Find where the given text appears and provide that cell's center as [x, y] coordinate. 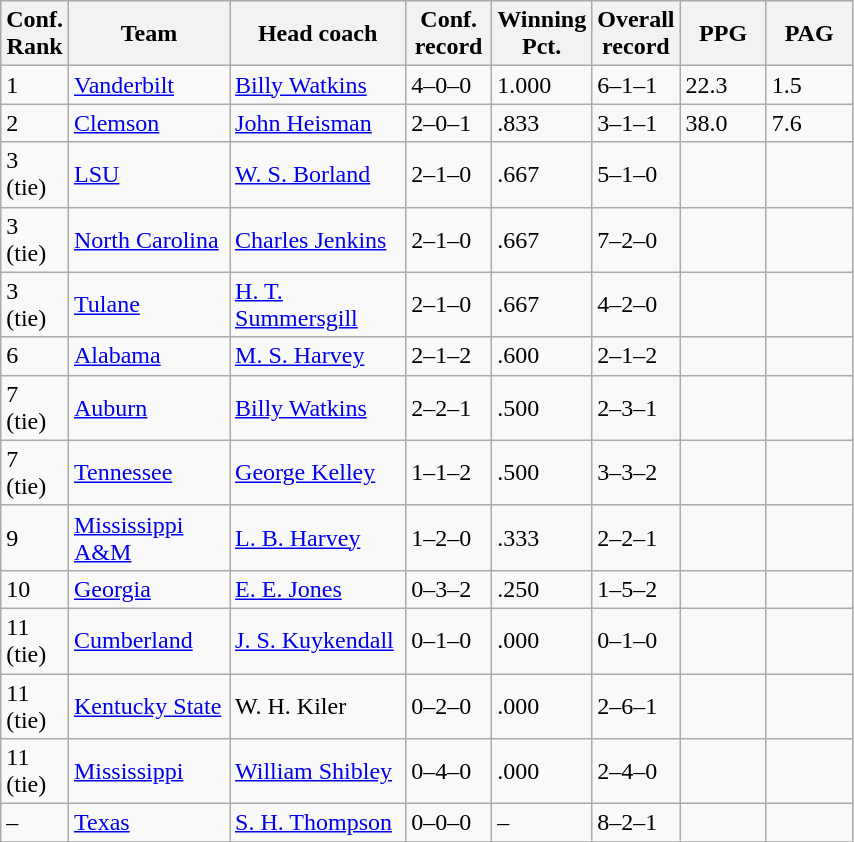
Tulane [148, 304]
M. S. Harvey [318, 356]
22.3 [723, 85]
0–3–2 [449, 589]
S. H. Thompson [318, 823]
J. S. Kuykendall [318, 640]
Team [148, 34]
38.0 [723, 123]
2 [35, 123]
H. T. Summersgill [318, 304]
Head coach [318, 34]
10 [35, 589]
George Kelley [318, 472]
PAG [809, 34]
2–4–0 [636, 772]
Auburn [148, 408]
W. S. Borland [318, 174]
8–2–1 [636, 823]
Cumberland [148, 640]
4–0–0 [449, 85]
LSU [148, 174]
Conf. record [449, 34]
.333 [542, 538]
Mississippi A&M [148, 538]
2–6–1 [636, 706]
6 [35, 356]
Clemson [148, 123]
6–1–1 [636, 85]
John Heisman [318, 123]
0–4–0 [449, 772]
2–3–1 [636, 408]
William Shibley [318, 772]
2–0–1 [449, 123]
Conf. Rank [35, 34]
4–2–0 [636, 304]
0–0–0 [449, 823]
.250 [542, 589]
Georgia [148, 589]
W. H. Kiler [318, 706]
Alabama [148, 356]
1–5–2 [636, 589]
Kentucky State [148, 706]
1 [35, 85]
3–3–2 [636, 472]
1.5 [809, 85]
L. B. Harvey [318, 538]
7.6 [809, 123]
9 [35, 538]
.833 [542, 123]
3–1–1 [636, 123]
E. E. Jones [318, 589]
0–2–0 [449, 706]
Charles Jenkins [318, 240]
1.000 [542, 85]
5–1–0 [636, 174]
Winning Pct. [542, 34]
Vanderbilt [148, 85]
1–1–2 [449, 472]
.600 [542, 356]
Texas [148, 823]
PPG [723, 34]
Mississippi [148, 772]
North Carolina [148, 240]
1–2–0 [449, 538]
7–2–0 [636, 240]
Overall record [636, 34]
Tennessee [148, 472]
